Identify which cell holds the provided text, then report its (x, y) central coordinate. 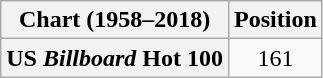
Chart (1958–2018) (115, 20)
US Billboard Hot 100 (115, 58)
Position (276, 20)
161 (276, 58)
